Detect which cell encompasses the target text, then output its (x, y) center coordinate. 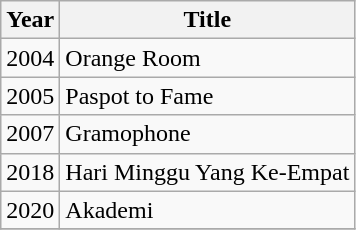
2007 (30, 134)
Orange Room (208, 58)
Paspot to Fame (208, 96)
Title (208, 20)
Hari Minggu Yang Ke-Empat (208, 172)
2018 (30, 172)
Gramophone (208, 134)
2020 (30, 210)
Akademi (208, 210)
2005 (30, 96)
Year (30, 20)
2004 (30, 58)
